Scan for the cell matching the given text and deliver its (X, Y) coordinate at center. 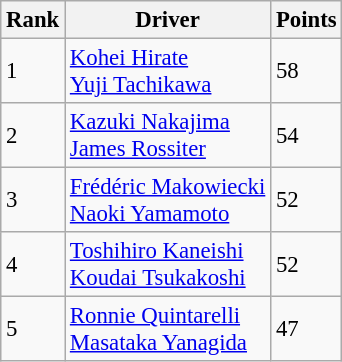
54 (306, 136)
5 (33, 330)
Kazuki Nakajima James Rossiter (168, 136)
Rank (33, 20)
Driver (168, 20)
Kohei Hirate Yuji Tachikawa (168, 72)
58 (306, 72)
2 (33, 136)
Ronnie Quintarelli Masataka Yanagida (168, 330)
47 (306, 330)
1 (33, 72)
3 (33, 200)
Frédéric Makowiecki Naoki Yamamoto (168, 200)
Toshihiro Kaneishi Koudai Tsukakoshi (168, 264)
Points (306, 20)
4 (33, 264)
